For the text-containing cell, return its midpoint in (X, Y) coordinate format. 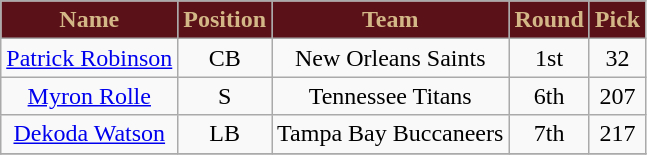
6th (549, 96)
Position (225, 20)
Tennessee Titans (390, 96)
7th (549, 134)
Name (90, 20)
207 (617, 96)
New Orleans Saints (390, 58)
217 (617, 134)
1st (549, 58)
Round (549, 20)
S (225, 96)
Team (390, 20)
32 (617, 58)
Dekoda Watson (90, 134)
Pick (617, 20)
CB (225, 58)
Myron Rolle (90, 96)
LB (225, 134)
Tampa Bay Buccaneers (390, 134)
Patrick Robinson (90, 58)
